Search for the cell housing the specified text and yield its (X, Y) center coordinate. 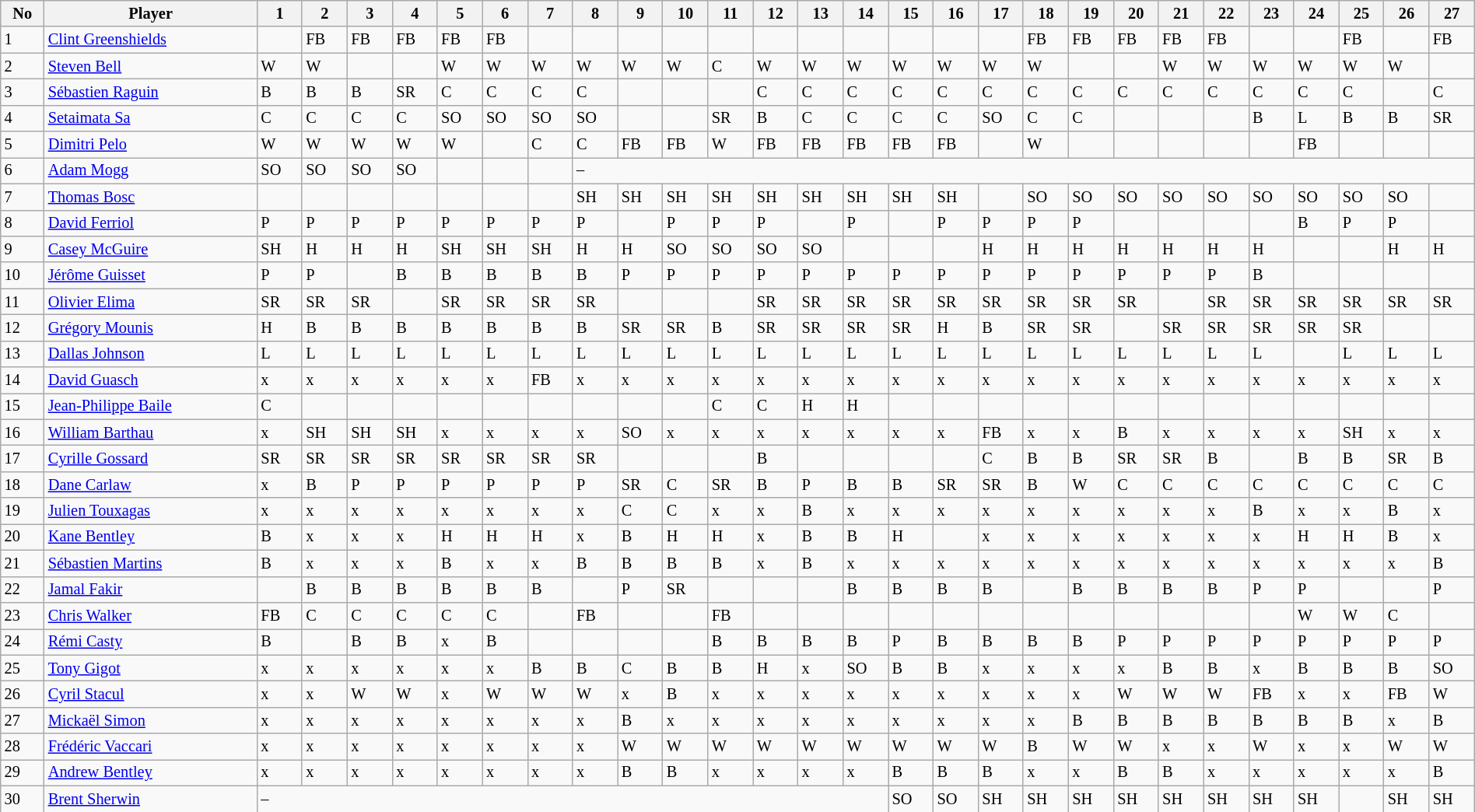
Jean-Philippe Baile (151, 406)
Clint Greenshields (151, 40)
Cyril Stacul (151, 694)
Tony Gigot (151, 668)
Grégory Mounis (151, 327)
Setaimata Sa (151, 118)
Adam Mogg (151, 170)
Sébastien Raguin (151, 92)
Julien Touxagas (151, 511)
Thomas Bosc (151, 197)
Chris Walker (151, 615)
William Barthau (151, 432)
Andrew Bentley (151, 772)
Jérôme Guisset (151, 275)
Rémi Casty (151, 642)
Steven Bell (151, 66)
Frédéric Vaccari (151, 747)
Brent Sherwin (151, 799)
Sébastien Martins (151, 563)
Dane Carlaw (151, 485)
28 (23, 747)
Jamal Fakir (151, 590)
Casey McGuire (151, 249)
No (23, 13)
Cyrille Gossard (151, 458)
David Ferriol (151, 223)
30 (23, 799)
Player (151, 13)
Kane Bentley (151, 537)
29 (23, 772)
Dimitri Pelo (151, 145)
Dallas Johnson (151, 354)
Mickaël Simon (151, 720)
Olivier Elima (151, 302)
David Guasch (151, 380)
